Provide the (x, y) coordinate of the cell's center where the given text is located.  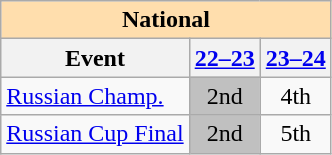
4th (296, 96)
National (166, 20)
22–23 (224, 58)
Russian Champ. (95, 96)
5th (296, 134)
23–24 (296, 58)
Event (95, 58)
Russian Cup Final (95, 134)
